Output the (X, Y) coordinate of the center of the cell containing the given text.  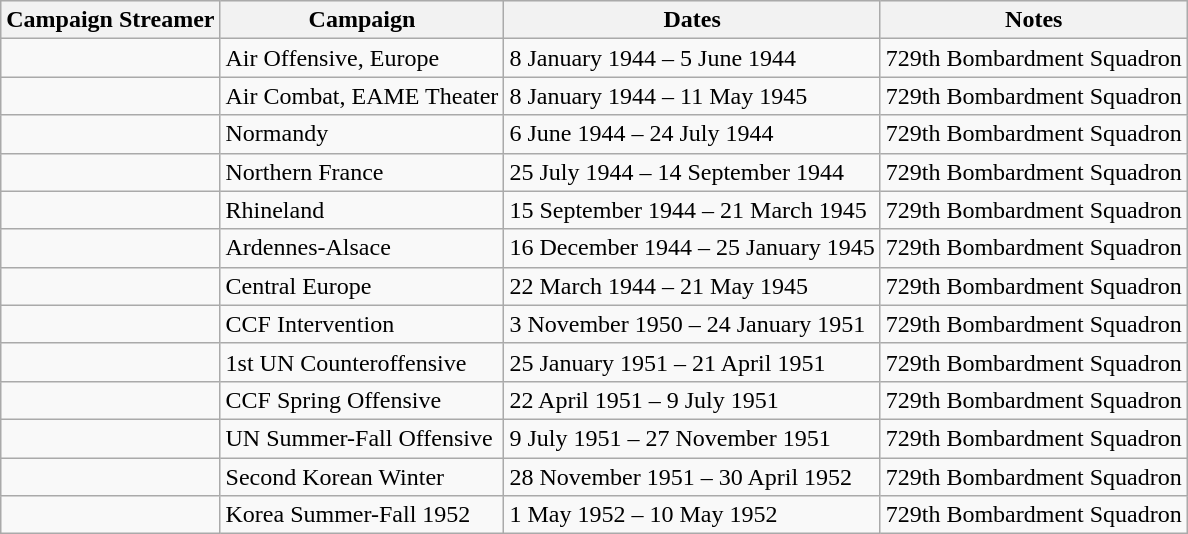
9 July 1951 – 27 November 1951 (692, 438)
Northern France (362, 172)
8 January 1944 – 5 June 1944 (692, 58)
UN Summer-Fall Offensive (362, 438)
Normandy (362, 134)
1st UN Counteroffensive (362, 362)
Campaign Streamer (110, 20)
6 June 1944 – 24 July 1944 (692, 134)
Air Offensive, Europe (362, 58)
Notes (1034, 20)
Air Combat, EAME Theater (362, 96)
Second Korean Winter (362, 477)
25 January 1951 – 21 April 1951 (692, 362)
CCF Spring Offensive (362, 400)
22 March 1944 – 21 May 1945 (692, 286)
22 April 1951 – 9 July 1951 (692, 400)
25 July 1944 – 14 September 1944 (692, 172)
Dates (692, 20)
Campaign (362, 20)
28 November 1951 – 30 April 1952 (692, 477)
Rhineland (362, 210)
16 December 1944 – 25 January 1945 (692, 248)
Ardennes-Alsace (362, 248)
CCF Intervention (362, 324)
15 September 1944 – 21 March 1945 (692, 210)
Korea Summer-Fall 1952 (362, 515)
Central Europe (362, 286)
1 May 1952 – 10 May 1952 (692, 515)
3 November 1950 – 24 January 1951 (692, 324)
8 January 1944 – 11 May 1945 (692, 96)
